Find where the given text appears and provide that cell's center as (X, Y) coordinate. 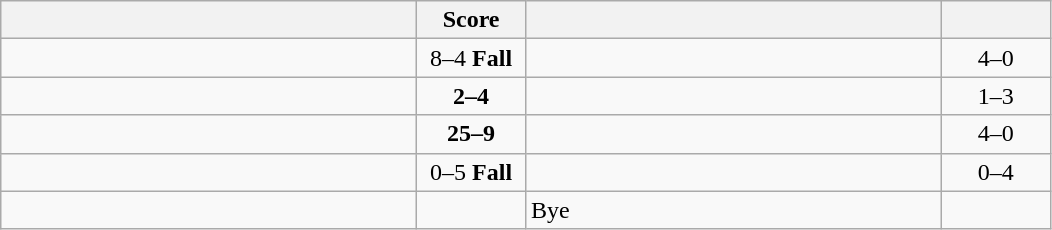
2–4 (472, 96)
1–3 (996, 96)
0–4 (996, 172)
25–9 (472, 134)
Bye (733, 210)
0–5 Fall (472, 172)
Score (472, 20)
8–4 Fall (472, 58)
